Determine the [x, y] coordinate at the center of the cell enclosing the given text.  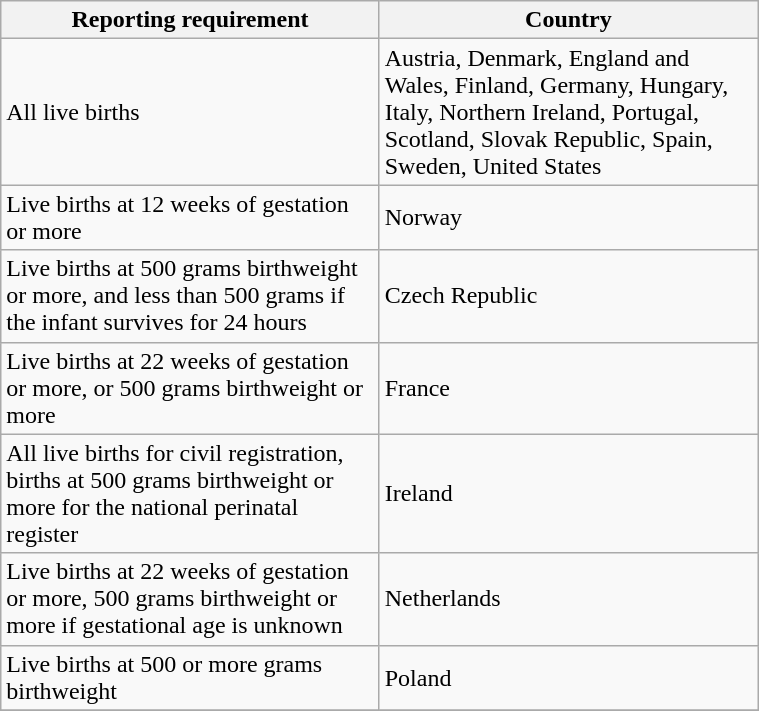
Live births at 12 weeks of gestation or more [190, 218]
Live births at 22 weeks of gestation or more, 500 grams birthweight or more if gestational age is unknown [190, 599]
Czech Republic [568, 296]
Live births at 500 or more grams birthweight [190, 678]
Country [568, 20]
All live births [190, 112]
Live births at 22 weeks of gestation or more, or 500 grams birthweight or more [190, 388]
All live births for civil registration, births at 500 grams birthweight or more for the national perinatal register [190, 494]
Reporting requirement [190, 20]
Netherlands [568, 599]
Poland [568, 678]
Live births at 500 grams birthweight or more, and less than 500 grams if the infant survives for 24 hours [190, 296]
Norway [568, 218]
Ireland [568, 494]
France [568, 388]
